Output the (x, y) coordinate of the center of the cell containing the given text.  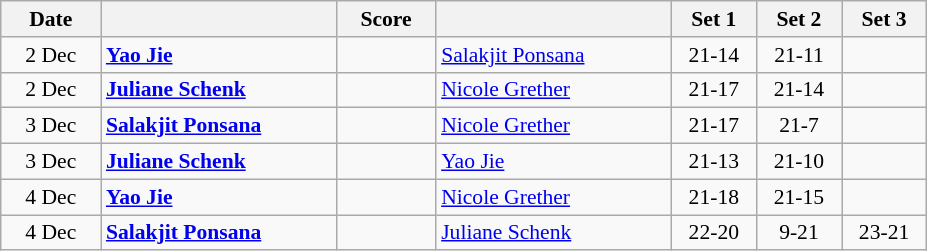
21-10 (798, 162)
Set 1 (714, 19)
9-21 (798, 233)
21-13 (714, 162)
23-21 (884, 233)
21-18 (714, 197)
22-20 (714, 233)
21-7 (798, 126)
Set 3 (884, 19)
21-15 (798, 197)
Score (386, 19)
Set 2 (798, 19)
Date (51, 19)
21-11 (798, 55)
